Provide the [X, Y] coordinate of the cell's center where the given text is located.  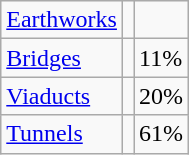
Viaducts [62, 96]
Earthworks [62, 20]
Tunnels [62, 134]
11% [162, 58]
Bridges [62, 58]
61% [162, 134]
20% [162, 96]
